Search for the cell housing the specified text and yield its (x, y) center coordinate. 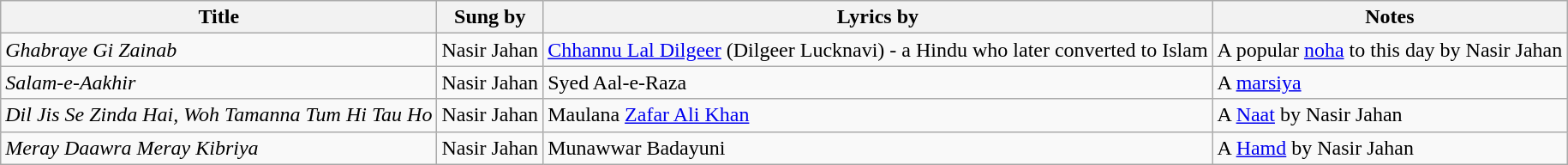
Dil Jis Se Zinda Hai, Woh Tamanna Tum Hi Tau Ho (219, 115)
Chhannu Lal Dilgeer (Dilgeer Lucknavi) - a Hindu who later converted to Islam (877, 50)
Title (219, 17)
Sung by (490, 17)
Ghabraye Gi Zainab (219, 50)
A marsiya (1390, 82)
Maulana Zafar Ali Khan (877, 115)
A Hamd by Nasir Jahan (1390, 148)
Notes (1390, 17)
Salam-e-Aakhir (219, 82)
Lyrics by (877, 17)
Meray Daawra Meray Kibriya (219, 148)
A Naat by Nasir Jahan (1390, 115)
Syed Aal-e-Raza (877, 82)
A popular noha to this day by Nasir Jahan (1390, 50)
Munawwar Badayuni (877, 148)
